Find where the given text appears and provide that cell's center as (X, Y) coordinate. 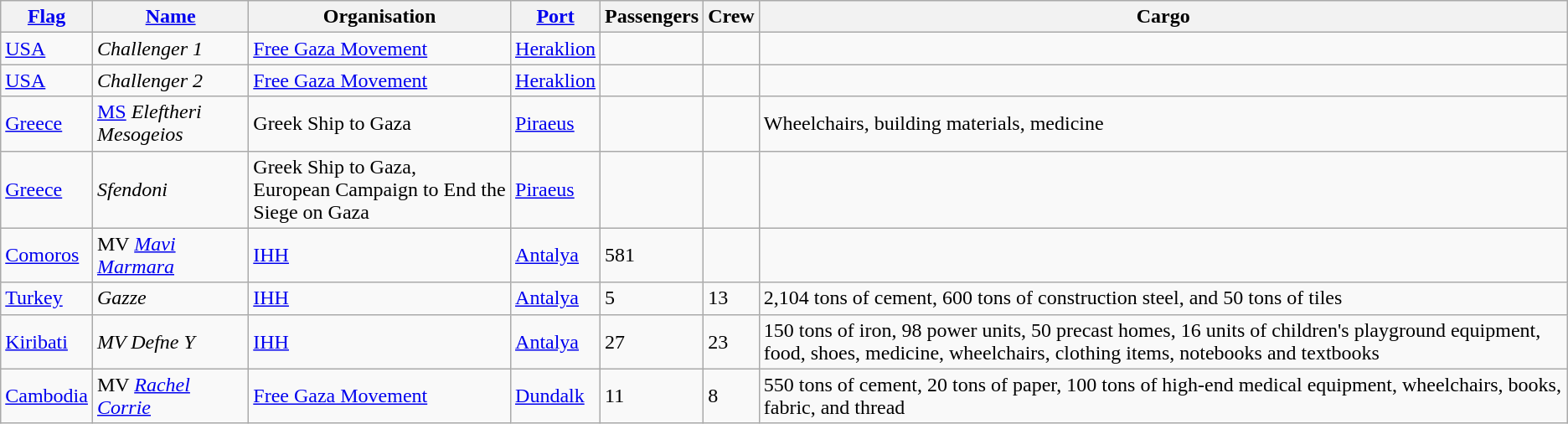
Dundalk (556, 396)
Challenger 2 (170, 80)
Crew (732, 17)
13 (732, 298)
MV Rachel Corrie (170, 396)
Passengers (652, 17)
Organisation (380, 17)
11 (652, 396)
Challenger 1 (170, 49)
MV Defne Y (170, 342)
581 (652, 255)
Port (556, 17)
Flag (47, 17)
Turkey (47, 298)
MS Eleftheri Mesogeios (170, 124)
27 (652, 342)
Sfendoni (170, 189)
8 (732, 396)
Name (170, 17)
Wheelchairs, building materials, medicine (1163, 124)
Kiribati (47, 342)
23 (732, 342)
Comoros (47, 255)
Greek Ship to Gaza (380, 124)
Cambodia (47, 396)
MV Mavi Marmara (170, 255)
550 tons of cement, 20 tons of paper, 100 tons of high-end medical equipment, wheelchairs, books, fabric, and thread (1163, 396)
Gazze (170, 298)
Cargo (1163, 17)
2,104 tons of cement, 600 tons of construction steel, and 50 tons of tiles (1163, 298)
Greek Ship to Gaza,European Campaign to End the Siege on Gaza (380, 189)
5 (652, 298)
